Locate the cell with the specified text and output its (x, y) center coordinate. 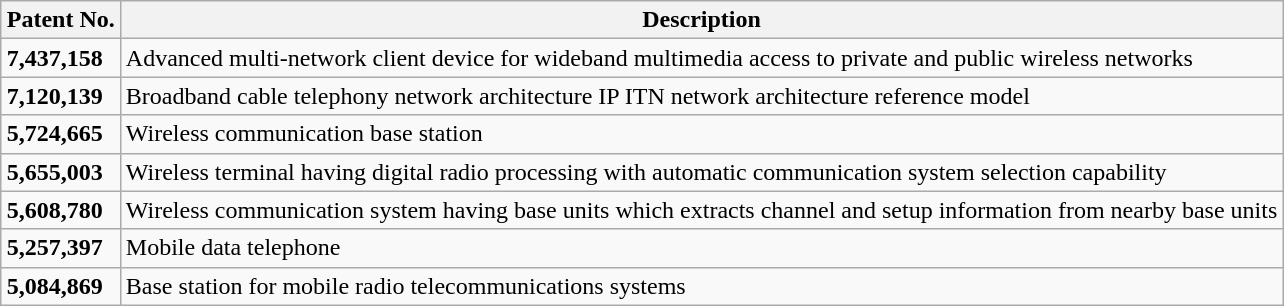
5,257,397 (60, 248)
Broadband cable telephony network architecture IP ITN network architecture reference model (701, 96)
5,608,780 (60, 210)
Base station for mobile radio telecommunications systems (701, 286)
Wireless terminal having digital radio processing with automatic communication system selection capability (701, 172)
5,655,003 (60, 172)
Patent No. (60, 20)
7,437,158 (60, 58)
Advanced multi-network client device for wideband multimedia access to private and public wireless networks (701, 58)
Wireless communication system having base units which extracts channel and setup information from nearby base units (701, 210)
5,724,665 (60, 134)
Description (701, 20)
5,084,869 (60, 286)
Mobile data telephone (701, 248)
Wireless communication base station (701, 134)
7,120,139 (60, 96)
